For the text-containing cell, return its midpoint in [x, y] coordinate format. 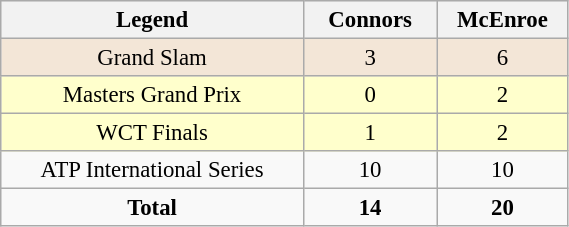
McEnroe [502, 20]
Legend [152, 20]
14 [370, 208]
Total [152, 208]
1 [370, 133]
3 [370, 58]
Masters Grand Prix [152, 95]
Grand Slam [152, 58]
20 [502, 208]
0 [370, 95]
6 [502, 58]
ATP International Series [152, 170]
WCT Finals [152, 133]
Connors [370, 20]
